Pinpoint the cell where the given text exists, returning its (x, y) midpoint coordinate. 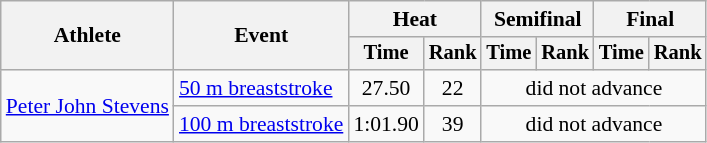
1:01.90 (386, 124)
Semifinal (537, 19)
Final (650, 19)
39 (453, 124)
27.50 (386, 88)
Heat (414, 19)
22 (453, 88)
100 m breaststroke (261, 124)
Peter John Stevens (88, 106)
50 m breaststroke (261, 88)
Athlete (88, 36)
Event (261, 36)
